Return [X, Y] of the center of cell containing provided text 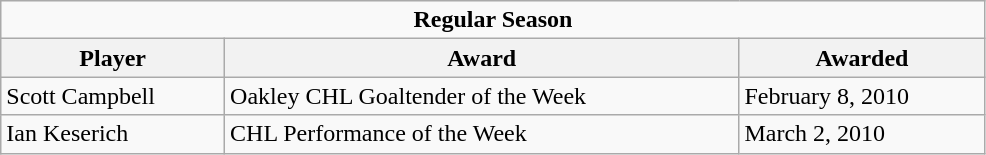
Awarded [862, 58]
Oakley CHL Goaltender of the Week [482, 96]
February 8, 2010 [862, 96]
Award [482, 58]
Player [113, 58]
CHL Performance of the Week [482, 134]
Regular Season [493, 20]
Ian Keserich [113, 134]
Scott Campbell [113, 96]
March 2, 2010 [862, 134]
